From the cell containing the given text, extract its center point as (x, y) coordinate. 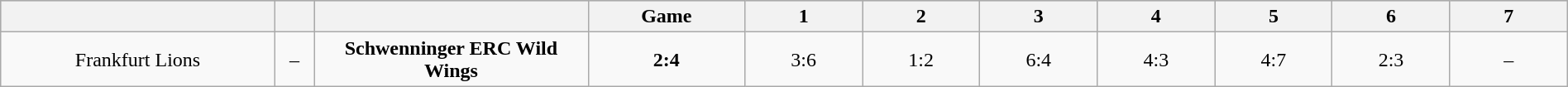
7 (1508, 17)
6 (1391, 17)
4 (1156, 17)
4:7 (1274, 60)
4:3 (1156, 60)
1:2 (921, 60)
6:4 (1039, 60)
5 (1274, 17)
3 (1039, 17)
Schwenninger ERC Wild Wings (452, 60)
1 (804, 17)
3:6 (804, 60)
2:4 (667, 60)
Game (667, 17)
Frankfurt Lions (138, 60)
2 (921, 17)
2:3 (1391, 60)
